Return [X, Y] of the center of cell containing provided text 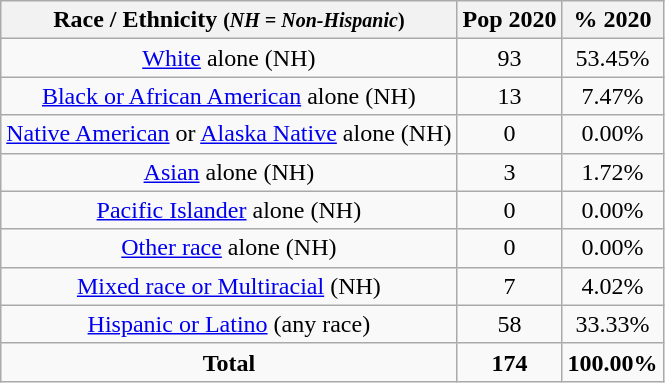
174 [510, 362]
Hispanic or Latino (any race) [229, 324]
7 [510, 286]
Other race alone (NH) [229, 248]
1.72% [612, 172]
53.45% [612, 58]
% 2020 [612, 20]
4.02% [612, 286]
Mixed race or Multiracial (NH) [229, 286]
Black or African American alone (NH) [229, 96]
Asian alone (NH) [229, 172]
Total [229, 362]
13 [510, 96]
93 [510, 58]
7.47% [612, 96]
Race / Ethnicity (NH = Non-Hispanic) [229, 20]
33.33% [612, 324]
Pop 2020 [510, 20]
Pacific Islander alone (NH) [229, 210]
58 [510, 324]
White alone (NH) [229, 58]
100.00% [612, 362]
3 [510, 172]
Native American or Alaska Native alone (NH) [229, 134]
